Capture the cell that displays the provided text and extract its [x, y] central coordinate. 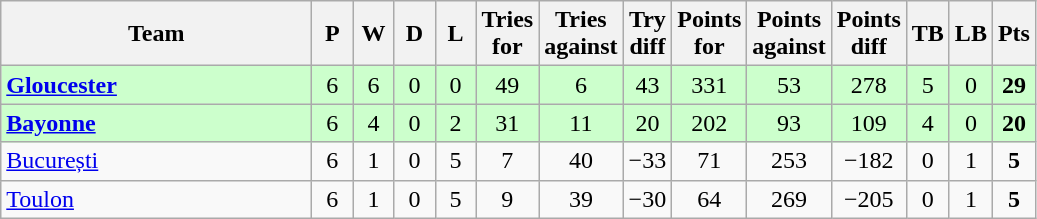
43 [648, 85]
49 [508, 85]
7 [508, 161]
L [456, 34]
202 [710, 123]
Try diff [648, 34]
Pts [1014, 34]
Team [156, 34]
W [374, 34]
−33 [648, 161]
Tries for [508, 34]
109 [868, 123]
Tries against [581, 34]
București [156, 161]
−182 [868, 161]
269 [789, 199]
9 [508, 199]
39 [581, 199]
29 [1014, 85]
11 [581, 123]
331 [710, 85]
TB [928, 34]
Bayonne [156, 123]
31 [508, 123]
−205 [868, 199]
LB [970, 34]
53 [789, 85]
Points diff [868, 34]
D [414, 34]
P [332, 34]
Gloucester [156, 85]
2 [456, 123]
Points against [789, 34]
Toulon [156, 199]
93 [789, 123]
Points for [710, 34]
64 [710, 199]
40 [581, 161]
253 [789, 161]
−30 [648, 199]
71 [710, 161]
278 [868, 85]
